Return [X, Y] of the center of cell containing provided text 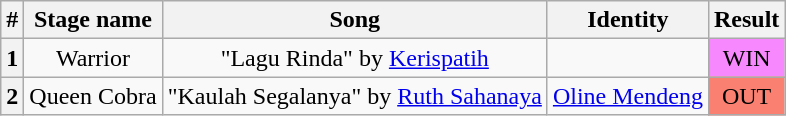
Queen Cobra [93, 96]
Warrior [93, 58]
Oline Mendeng [628, 96]
Stage name [93, 20]
1 [12, 58]
"Lagu Rinda" by Kerispatih [354, 58]
WIN [746, 58]
# [12, 20]
Result [746, 20]
OUT [746, 96]
Identity [628, 20]
2 [12, 96]
"Kaulah Segalanya" by Ruth Sahanaya [354, 96]
Song [354, 20]
